Pinpoint the cell where the given text exists, returning its (X, Y) midpoint coordinate. 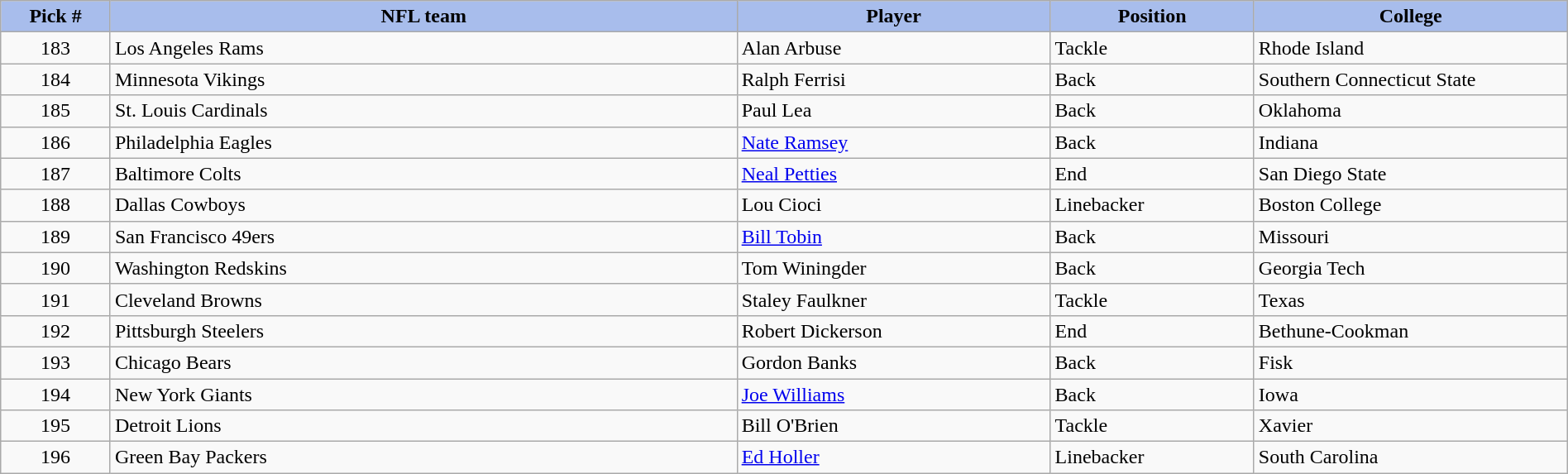
Baltimore Colts (423, 174)
Cleveland Browns (423, 299)
187 (56, 174)
Oklahoma (1411, 111)
Georgia Tech (1411, 268)
Fisk (1411, 362)
Southern Connecticut State (1411, 79)
192 (56, 331)
196 (56, 457)
195 (56, 426)
Neal Petties (893, 174)
184 (56, 79)
San Francisco 49ers (423, 237)
193 (56, 362)
San Diego State (1411, 174)
New York Giants (423, 395)
Missouri (1411, 237)
Lou Cioci (893, 205)
Bill O'Brien (893, 426)
Chicago Bears (423, 362)
Detroit Lions (423, 426)
Los Angeles Rams (423, 48)
St. Louis Cardinals (423, 111)
186 (56, 142)
190 (56, 268)
Bethune-Cookman (1411, 331)
188 (56, 205)
Dallas Cowboys (423, 205)
Iowa (1411, 395)
Staley Faulkner (893, 299)
Xavier (1411, 426)
Minnesota Vikings (423, 79)
Washington Redskins (423, 268)
183 (56, 48)
College (1411, 17)
Ed Holler (893, 457)
Green Bay Packers (423, 457)
Boston College (1411, 205)
194 (56, 395)
Tom Winingder (893, 268)
Bill Tobin (893, 237)
Indiana (1411, 142)
189 (56, 237)
Pittsburgh Steelers (423, 331)
191 (56, 299)
Alan Arbuse (893, 48)
Player (893, 17)
Ralph Ferrisi (893, 79)
Joe Williams (893, 395)
Rhode Island (1411, 48)
Gordon Banks (893, 362)
Paul Lea (893, 111)
185 (56, 111)
NFL team (423, 17)
Position (1152, 17)
Robert Dickerson (893, 331)
Nate Ramsey (893, 142)
Philadelphia Eagles (423, 142)
South Carolina (1411, 457)
Pick # (56, 17)
Texas (1411, 299)
